Search for the cell housing the specified text and yield its [X, Y] center coordinate. 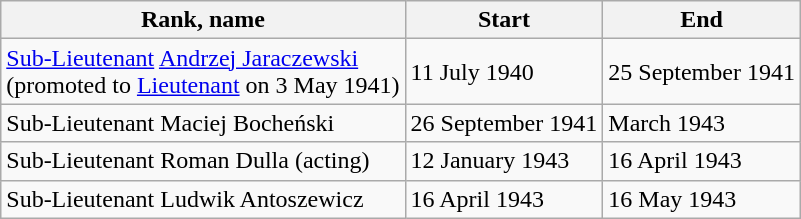
Start [504, 20]
End [702, 20]
16 May 1943 [702, 199]
Sub-Lieutenant Maciej Bocheński [203, 123]
Sub-Lieutenant Ludwik Antoszewicz [203, 199]
Sub-Lieutenant Andrzej Jaraczewski(promoted to Lieutenant on 3 May 1941) [203, 72]
11 July 1940 [504, 72]
12 January 1943 [504, 161]
25 September 1941 [702, 72]
Rank, name [203, 20]
26 September 1941 [504, 123]
Sub-Lieutenant Roman Dulla (acting) [203, 161]
March 1943 [702, 123]
